Determine the (X, Y) coordinate at the center of the cell enclosing the given text.  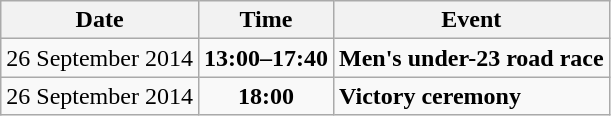
Event (471, 20)
Men's under-23 road race (471, 58)
18:00 (266, 96)
13:00–17:40 (266, 58)
Victory ceremony (471, 96)
Date (100, 20)
Time (266, 20)
